Pinpoint the cell where the given text exists, returning its (X, Y) midpoint coordinate. 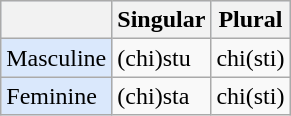
Plural (250, 20)
Masculine (56, 58)
(chi)stu (162, 58)
Feminine (56, 96)
(chi)sta (162, 96)
Singular (162, 20)
